Return (X, Y) of the center of cell containing provided text 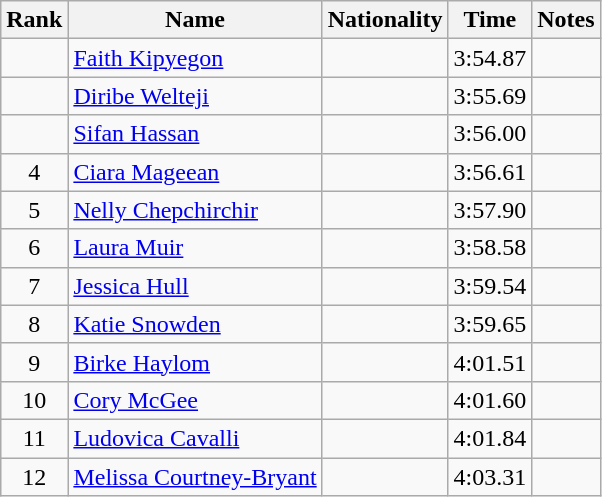
7 (34, 286)
Faith Kipyegon (195, 58)
Cory McGee (195, 400)
3:56.61 (490, 172)
12 (34, 477)
Jessica Hull (195, 286)
Nationality (385, 20)
3:59.54 (490, 286)
3:59.65 (490, 324)
4:01.51 (490, 362)
4:03.31 (490, 477)
6 (34, 248)
3:56.00 (490, 134)
9 (34, 362)
3:57.90 (490, 210)
Name (195, 20)
3:55.69 (490, 96)
5 (34, 210)
10 (34, 400)
3:54.87 (490, 58)
Ludovica Cavalli (195, 438)
Melissa Courtney-Bryant (195, 477)
Katie Snowden (195, 324)
Rank (34, 20)
Sifan Hassan (195, 134)
3:58.58 (490, 248)
4:01.60 (490, 400)
Time (490, 20)
4:01.84 (490, 438)
Laura Muir (195, 248)
4 (34, 172)
Diribe Welteji (195, 96)
Nelly Chepchirchir (195, 210)
8 (34, 324)
Notes (566, 20)
11 (34, 438)
Birke Haylom (195, 362)
Ciara Mageean (195, 172)
